Provide the [x, y] coordinate of the cell's center where the given text is located.  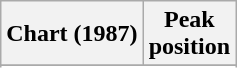
Peakposition [189, 34]
Chart (1987) [72, 34]
